Identify which cell holds the provided text, then report its [x, y] central coordinate. 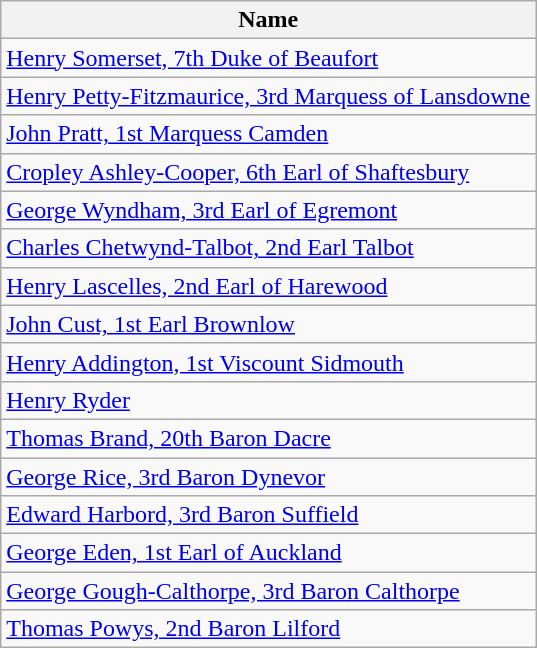
Henry Petty-Fitzmaurice, 3rd Marquess of Lansdowne [268, 96]
George Rice, 3rd Baron Dynevor [268, 477]
Henry Somerset, 7th Duke of Beaufort [268, 58]
Edward Harbord, 3rd Baron Suffield [268, 515]
George Eden, 1st Earl of Auckland [268, 553]
Thomas Powys, 2nd Baron Lilford [268, 629]
John Cust, 1st Earl Brownlow [268, 324]
Henry Addington, 1st Viscount Sidmouth [268, 362]
George Wyndham, 3rd Earl of Egremont [268, 210]
Thomas Brand, 20th Baron Dacre [268, 438]
Henry Ryder [268, 400]
Name [268, 20]
John Pratt, 1st Marquess Camden [268, 134]
Charles Chetwynd-Talbot, 2nd Earl Talbot [268, 248]
George Gough-Calthorpe, 3rd Baron Calthorpe [268, 591]
Henry Lascelles, 2nd Earl of Harewood [268, 286]
Cropley Ashley-Cooper, 6th Earl of Shaftesbury [268, 172]
